Detect which cell encompasses the target text, then output its (x, y) center coordinate. 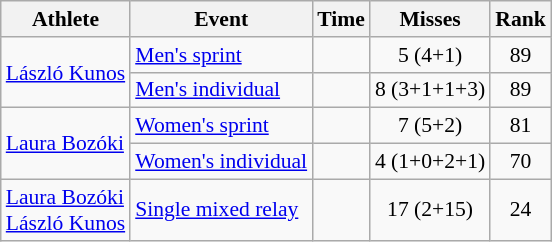
70 (520, 162)
Laura Bozóki (66, 144)
László Kunos (66, 72)
4 (1+0+2+1) (430, 162)
Rank (520, 19)
Laura BozókiLászló Kunos (66, 210)
81 (520, 126)
5 (4+1) (430, 55)
Misses (430, 19)
Men's individual (221, 90)
17 (2+15) (430, 210)
Women's individual (221, 162)
7 (5+2) (430, 126)
Single mixed relay (221, 210)
Event (221, 19)
8 (3+1+1+3) (430, 90)
24 (520, 210)
Women's sprint (221, 126)
Time (341, 19)
Men's sprint (221, 55)
Athlete (66, 19)
